From the cell containing the given text, extract its center point as [X, Y] coordinate. 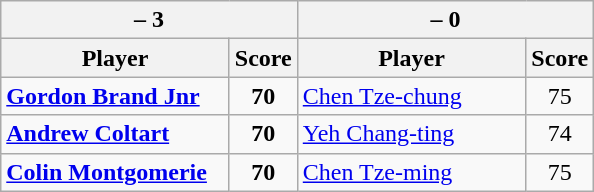
Colin Montgomerie [116, 172]
Chen Tze-ming [412, 172]
74 [560, 134]
– 3 [150, 20]
Yeh Chang-ting [412, 134]
Chen Tze-chung [412, 96]
– 0 [446, 20]
Gordon Brand Jnr [116, 96]
Andrew Coltart [116, 134]
